Locate the cell with the specified text and output its (X, Y) center coordinate. 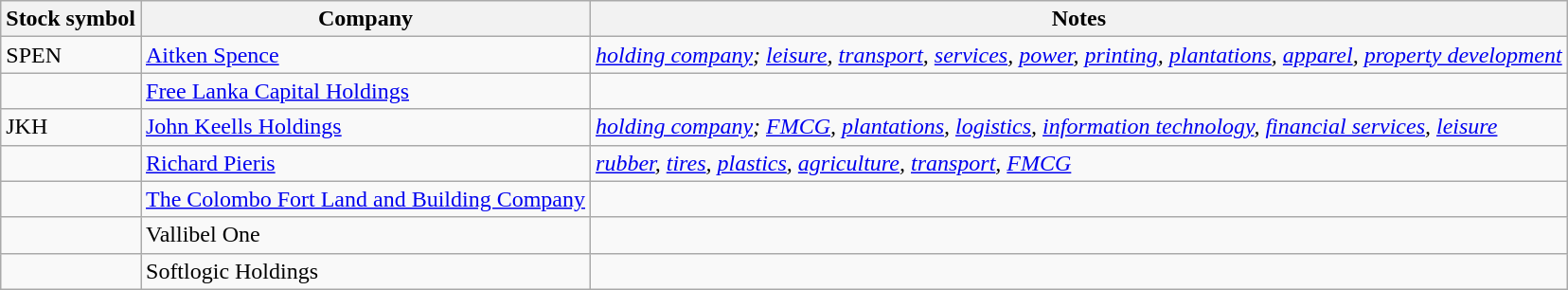
Vallibel One (365, 235)
Stock symbol (71, 19)
Company (365, 19)
Aitken Spence (365, 55)
John Keells Holdings (365, 127)
The Colombo Fort Land and Building Company (365, 199)
SPEN (71, 55)
holding company; FMCG, plantations, logistics, information technology, financial services, leisure (1079, 127)
JKH (71, 127)
holding company; leisure, transport, services, power, printing, plantations, apparel, property development (1079, 55)
Softlogic Holdings (365, 271)
Notes (1079, 19)
Free Lanka Capital Holdings (365, 91)
rubber, tires, plastics, agriculture, transport, FMCG (1079, 163)
Richard Pieris (365, 163)
